Provide the (x, y) coordinate of the cell's center where the given text is located.  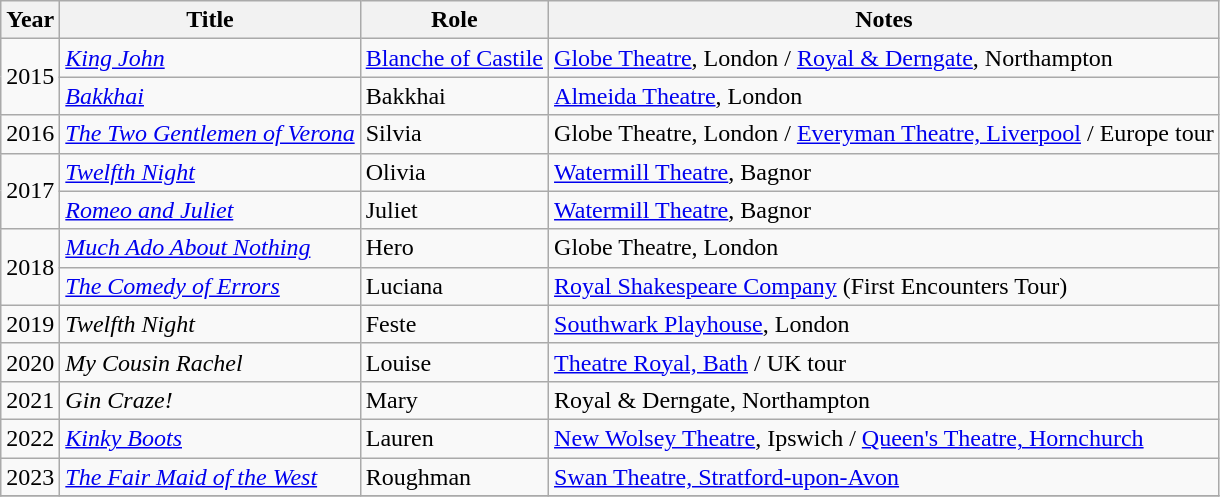
My Cousin Rachel (210, 362)
Blanche of Castile (454, 58)
Title (210, 20)
Globe Theatre, London / Everyman Theatre, Liverpool / Europe tour (884, 134)
2015 (30, 77)
New Wolsey Theatre, Ipswich / Queen's Theatre, Hornchurch (884, 438)
Royal & Derngate, Northampton (884, 400)
Roughman (454, 477)
Louise (454, 362)
Almeida Theatre, London (884, 96)
The Fair Maid of the West (210, 477)
Theatre Royal, Bath / UK tour (884, 362)
2019 (30, 324)
2021 (30, 400)
Year (30, 20)
King John (210, 58)
Mary (454, 400)
Swan Theatre, Stratford-upon-Avon (884, 477)
Royal Shakespeare Company (First Encounters Tour) (884, 286)
Much Ado About Nothing (210, 248)
2020 (30, 362)
Luciana (454, 286)
2016 (30, 134)
Globe Theatre, London (884, 248)
Lauren (454, 438)
Gin Craze! (210, 400)
2017 (30, 191)
The Comedy of Errors (210, 286)
Silvia (454, 134)
2022 (30, 438)
Feste (454, 324)
2023 (30, 477)
Romeo and Juliet (210, 210)
The Two Gentlemen of Verona (210, 134)
Olivia (454, 172)
2018 (30, 267)
Role (454, 20)
Globe Theatre, London / Royal & Derngate, Northampton (884, 58)
Kinky Boots (210, 438)
Juliet (454, 210)
Hero (454, 248)
Notes (884, 20)
Southwark Playhouse, London (884, 324)
